Determine the [x, y] coordinate at the center of the cell enclosing the given text.  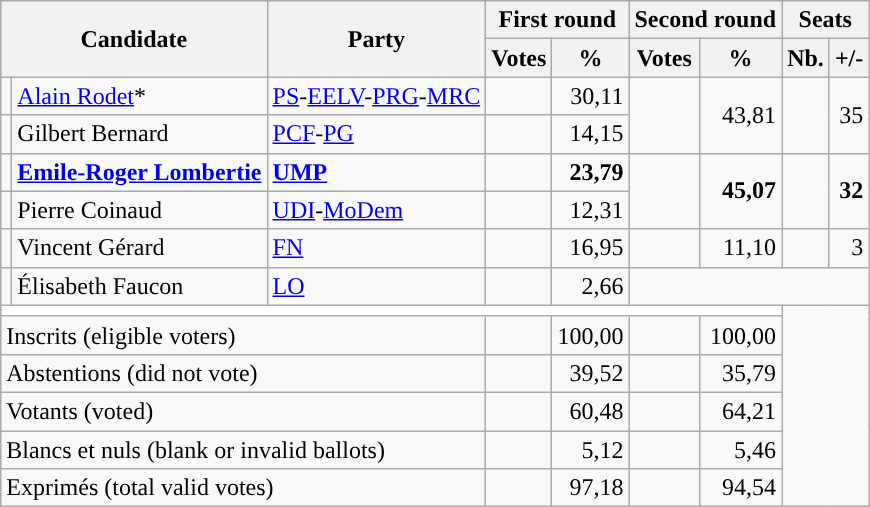
Vincent Gérard [140, 248]
35,79 [740, 373]
Inscrits (eligible voters) [244, 335]
Pierre Coinaud [140, 210]
2,66 [590, 286]
97,18 [590, 488]
Abstentions (did not vote) [244, 373]
UDI-MoDem [376, 210]
Votants (voted) [244, 411]
30,11 [590, 96]
+/- [848, 58]
FN [376, 248]
Alain Rodet* [140, 96]
Exprimés (total valid votes) [244, 488]
35 [848, 115]
32 [848, 191]
23,79 [590, 172]
Seats [826, 20]
Blancs et nuls (blank or invalid ballots) [244, 449]
5,46 [740, 449]
Emile-Roger Lombertie [140, 172]
Candidate [134, 39]
5,12 [590, 449]
14,15 [590, 134]
39,52 [590, 373]
LO [376, 286]
45,07 [740, 191]
94,54 [740, 488]
60,48 [590, 411]
3 [848, 248]
Gilbert Bernard [140, 134]
First round [558, 20]
43,81 [740, 115]
Party [376, 39]
16,95 [590, 248]
64,21 [740, 411]
PCF-PG [376, 134]
Second round [706, 20]
11,10 [740, 248]
UMP [376, 172]
Élisabeth Faucon [140, 286]
12,31 [590, 210]
PS-EELV-PRG-MRC [376, 96]
Nb. [806, 58]
